Search for the cell housing the specified text and yield its [x, y] center coordinate. 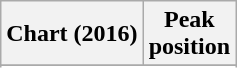
Chart (2016) [72, 34]
Peak position [189, 34]
